Detect which cell encompasses the target text, then output its (X, Y) center coordinate. 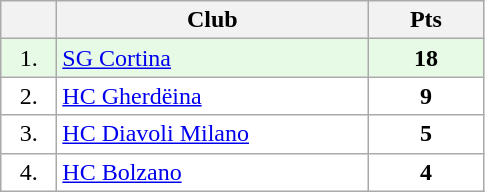
5 (426, 134)
4 (426, 172)
18 (426, 58)
4. (29, 172)
Club (212, 20)
3. (29, 134)
HC Gherdëina (212, 96)
SG Cortina (212, 58)
9 (426, 96)
HC Diavoli Milano (212, 134)
Pts (426, 20)
2. (29, 96)
HC Bolzano (212, 172)
1. (29, 58)
